From the cell containing the given text, extract its center point as [x, y] coordinate. 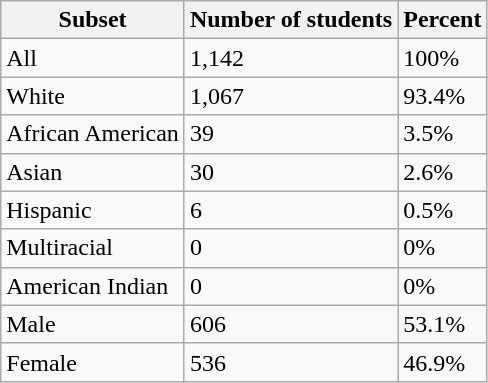
All [93, 58]
39 [290, 134]
2.6% [442, 172]
Hispanic [93, 210]
American Indian [93, 286]
Subset [93, 20]
Percent [442, 20]
Male [93, 324]
30 [290, 172]
46.9% [442, 362]
0.5% [442, 210]
606 [290, 324]
African American [93, 134]
Female [93, 362]
1,067 [290, 96]
93.4% [442, 96]
Multiracial [93, 248]
6 [290, 210]
1,142 [290, 58]
53.1% [442, 324]
Number of students [290, 20]
Asian [93, 172]
100% [442, 58]
536 [290, 362]
White [93, 96]
3.5% [442, 134]
